Search for the cell housing the specified text and yield its [x, y] center coordinate. 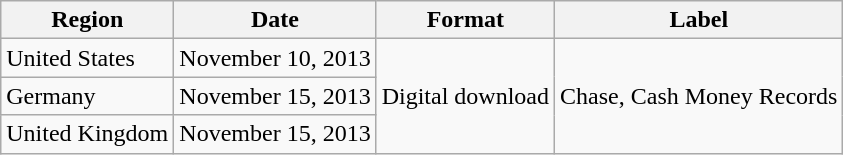
Digital download [465, 96]
Germany [88, 96]
United States [88, 58]
Region [88, 20]
November 10, 2013 [275, 58]
United Kingdom [88, 134]
Format [465, 20]
Chase, Cash Money Records [699, 96]
Label [699, 20]
Date [275, 20]
